Provide the [x, y] coordinate of the cell's center where the given text is located.  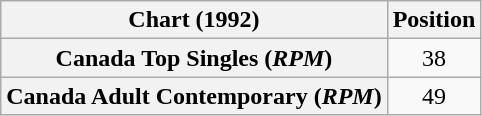
Canada Adult Contemporary (RPM) [194, 96]
49 [434, 96]
Chart (1992) [194, 20]
38 [434, 58]
Canada Top Singles (RPM) [194, 58]
Position [434, 20]
